Return the [X, Y] coordinate for the center point of the cell that contains the specified text.  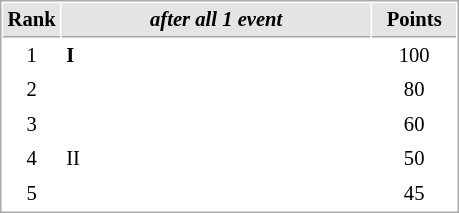
80 [414, 90]
4 [32, 158]
50 [414, 158]
3 [32, 124]
45 [414, 194]
100 [414, 56]
Rank [32, 20]
5 [32, 194]
2 [32, 90]
60 [414, 124]
II [216, 158]
Points [414, 20]
1 [32, 56]
I [216, 56]
after all 1 event [216, 20]
